Output the (x, y) coordinate of the center of the cell containing the given text.  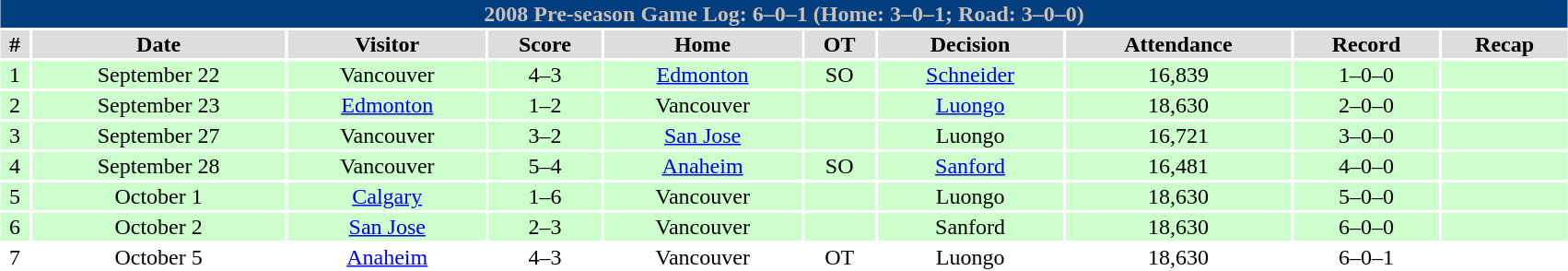
Record (1366, 44)
Calgary (387, 196)
September 28 (158, 166)
5 (15, 196)
5–4 (545, 166)
4 (15, 166)
October 2 (158, 227)
# (15, 44)
6–0–0 (1366, 227)
October 5 (158, 257)
16,481 (1179, 166)
Visitor (387, 44)
Score (545, 44)
September 27 (158, 135)
October 1 (158, 196)
Date (158, 44)
Attendance (1179, 44)
3–0–0 (1366, 135)
September 22 (158, 75)
6 (15, 227)
16,721 (1179, 135)
3 (15, 135)
4–0–0 (1366, 166)
1–6 (545, 196)
Recap (1504, 44)
September 23 (158, 105)
16,839 (1179, 75)
2008 Pre-season Game Log: 6–0–1 (Home: 3–0–1; Road: 3–0–0) (784, 14)
1 (15, 75)
2–0–0 (1366, 105)
5–0–0 (1366, 196)
Home (702, 44)
Decision (969, 44)
1–2 (545, 105)
2–3 (545, 227)
2 (15, 105)
7 (15, 257)
3–2 (545, 135)
1–0–0 (1366, 75)
6–0–1 (1366, 257)
Schneider (969, 75)
